Find where the given text appears and provide that cell's center as (x, y) coordinate. 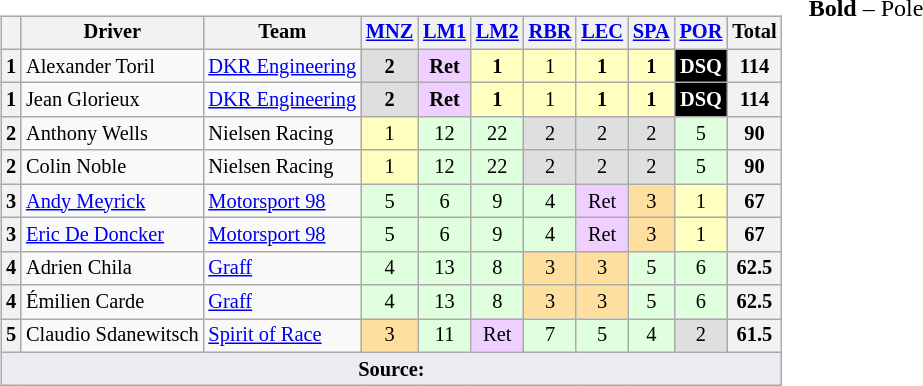
Driver (112, 33)
7 (550, 336)
POR (702, 33)
Claudio Sdanewitsch (112, 336)
Anthony Wells (112, 134)
Jean Glorieux (112, 100)
Alexander Toril (112, 66)
LM2 (498, 33)
SPA (652, 33)
LM1 (444, 33)
Team (282, 33)
Source: (391, 369)
Colin Noble (112, 167)
RBR (550, 33)
MNZ (390, 33)
Adrien Chila (112, 268)
Eric De Doncker (112, 235)
Spirit of Race (282, 336)
LEC (602, 33)
Andy Meyrick (112, 201)
11 (444, 336)
61.5 (754, 336)
Émilien Carde (112, 302)
Total (754, 33)
